Determine the [x, y] coordinate at the center of the cell enclosing the given text.  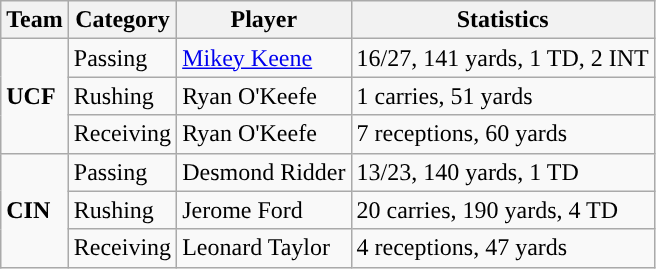
4 receptions, 47 yards [502, 248]
20 carries, 190 yards, 4 TD [502, 210]
Team [35, 20]
Mikey Keene [264, 58]
Category [122, 20]
Statistics [502, 20]
CIN [35, 210]
16/27, 141 yards, 1 TD, 2 INT [502, 58]
Desmond Ridder [264, 172]
Player [264, 20]
Leonard Taylor [264, 248]
13/23, 140 yards, 1 TD [502, 172]
UCF [35, 96]
1 carries, 51 yards [502, 96]
7 receptions, 60 yards [502, 134]
Jerome Ford [264, 210]
